Find where the given text appears and provide that cell's center as (x, y) coordinate. 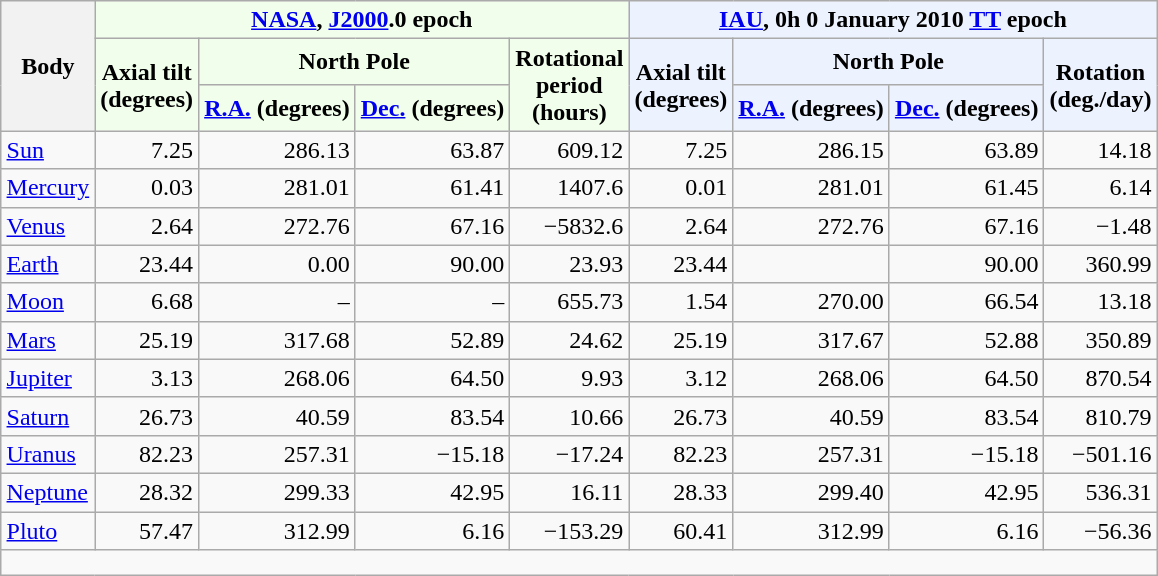
Saturn (48, 416)
61.41 (432, 188)
Body (48, 66)
52.88 (966, 340)
270.00 (812, 302)
63.87 (432, 150)
28.33 (681, 492)
870.54 (1100, 378)
9.93 (570, 378)
13.18 (1100, 302)
Mars (48, 340)
536.31 (1100, 492)
61.45 (966, 188)
−17.24 (570, 454)
16.11 (570, 492)
23.93 (570, 264)
317.68 (278, 340)
10.66 (570, 416)
Sun (48, 150)
299.40 (812, 492)
286.15 (812, 150)
NASA, J2000.0 epoch (362, 20)
28.32 (147, 492)
Earth (48, 264)
24.62 (570, 340)
63.89 (966, 150)
609.12 (570, 150)
Mercury (48, 188)
Venus (48, 226)
350.89 (1100, 340)
−56.36 (1100, 531)
−5832.6 (570, 226)
1407.6 (570, 188)
0.03 (147, 188)
1.54 (681, 302)
6.68 (147, 302)
60.41 (681, 531)
Neptune (48, 492)
52.89 (432, 340)
810.79 (1100, 416)
IAU, 0h 0 January 2010 TT epoch (893, 20)
3.13 (147, 378)
3.12 (681, 378)
299.33 (278, 492)
317.67 (812, 340)
−153.29 (570, 531)
0.01 (681, 188)
−1.48 (1100, 226)
360.99 (1100, 264)
Moon (48, 302)
66.54 (966, 302)
Jupiter (48, 378)
0.00 (278, 264)
655.73 (570, 302)
Rotational period (hours) (570, 85)
57.47 (147, 531)
−501.16 (1100, 454)
286.13 (278, 150)
Uranus (48, 454)
6.14 (1100, 188)
14.18 (1100, 150)
Rotation (deg./day) (1100, 85)
Pluto (48, 531)
